Output the (x, y) coordinate of the center of the cell containing the given text.  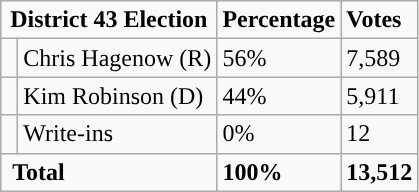
13,512 (380, 172)
12 (380, 134)
Votes (380, 20)
5,911 (380, 96)
Write-ins (118, 134)
56% (279, 58)
District 43 Election (109, 20)
0% (279, 134)
Chris Hagenow (R) (118, 58)
44% (279, 96)
Percentage (279, 20)
Kim Robinson (D) (118, 96)
100% (279, 172)
7,589 (380, 58)
Total (109, 172)
